Return the (X, Y) coordinate for the center point of the cell that contains the specified text.  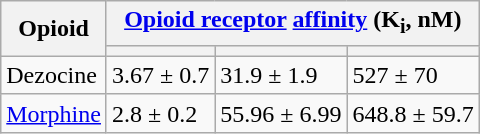
55.96 ± 6.99 (281, 113)
Dezocine (54, 75)
527 ± 70 (413, 75)
2.8 ± 0.2 (160, 113)
3.67 ± 0.7 (160, 75)
648.8 ± 59.7 (413, 113)
Opioid receptor affinity (Ki, nM) (292, 23)
Morphine (54, 113)
Opioid (54, 28)
31.9 ± 1.9 (281, 75)
